Locate the cell with the specified text and output its [x, y] center coordinate. 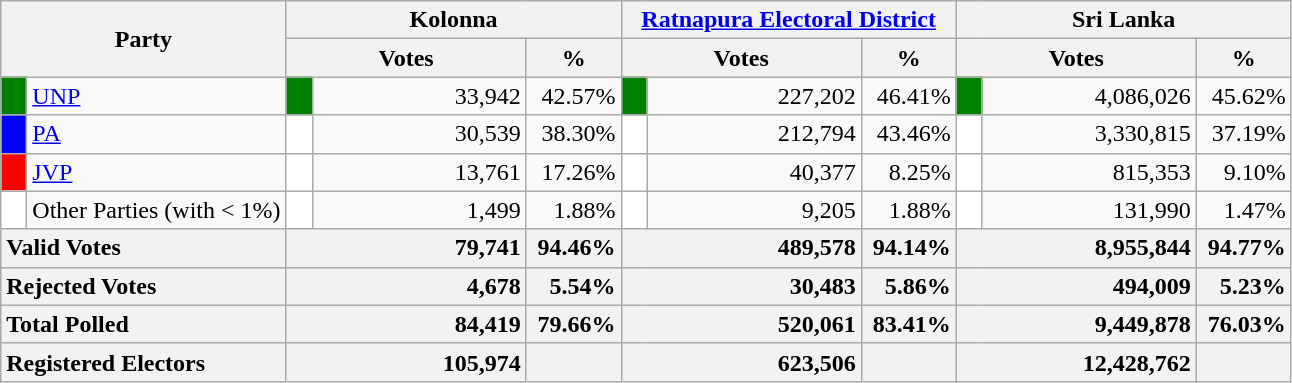
815,353 [1089, 172]
43.46% [908, 134]
Kolonna [454, 20]
76.03% [1244, 324]
Total Polled [144, 324]
37.19% [1244, 134]
Registered Electors [144, 362]
38.30% [574, 134]
1,499 [419, 210]
40,377 [754, 172]
13,761 [419, 172]
UNP [156, 96]
79.66% [574, 324]
9,449,878 [1076, 324]
45.62% [1244, 96]
5.86% [908, 286]
8,955,844 [1076, 248]
PA [156, 134]
33,942 [419, 96]
4,678 [406, 286]
489,578 [741, 248]
Valid Votes [144, 248]
8.25% [908, 172]
1.47% [1244, 210]
3,330,815 [1089, 134]
42.57% [574, 96]
Rejected Votes [144, 286]
131,990 [1089, 210]
17.26% [574, 172]
94.46% [574, 248]
5.23% [1244, 286]
Ratnapura Electoral District [788, 20]
4,086,026 [1089, 96]
Other Parties (with < 1%) [156, 210]
94.14% [908, 248]
9,205 [754, 210]
94.77% [1244, 248]
494,009 [1076, 286]
9.10% [1244, 172]
12,428,762 [1076, 362]
30,483 [741, 286]
212,794 [754, 134]
623,506 [741, 362]
46.41% [908, 96]
79,741 [406, 248]
105,974 [406, 362]
Sri Lanka [1124, 20]
JVP [156, 172]
5.54% [574, 286]
84,419 [406, 324]
520,061 [741, 324]
227,202 [754, 96]
83.41% [908, 324]
Party [144, 39]
30,539 [419, 134]
